Extract the [X, Y] coordinate from the center of the cell holding the provided text.  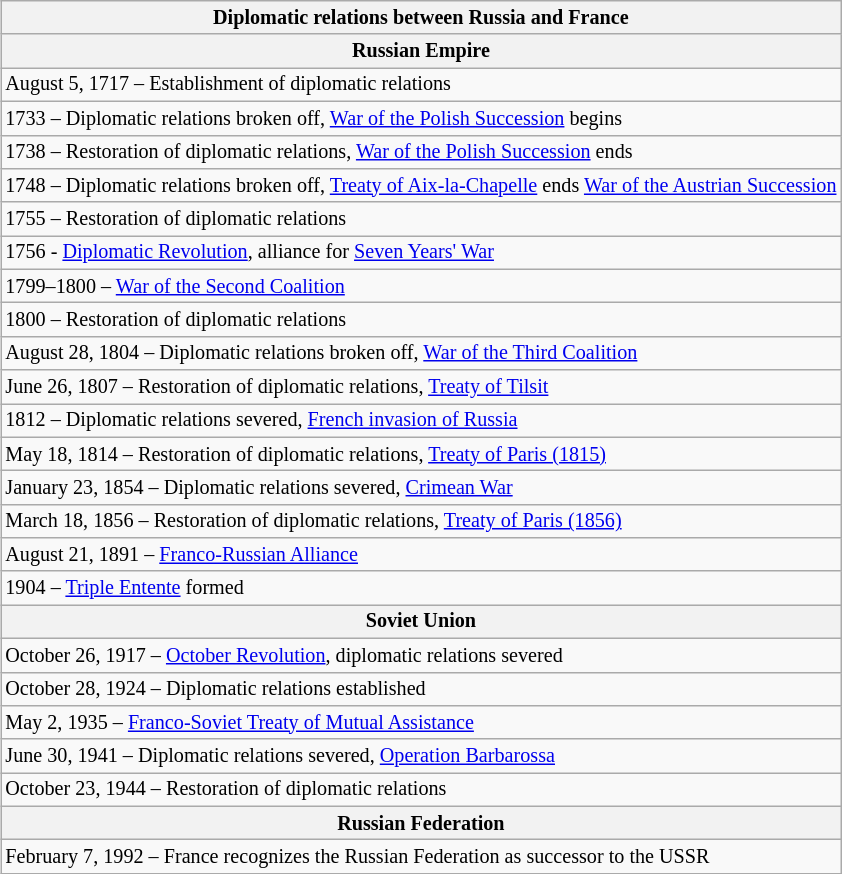
1738 – Restoration of diplomatic relations, War of the Polish Succession ends [420, 152]
August 21, 1891 – Franco-Russian Alliance [420, 555]
1755 – Restoration of diplomatic relations [420, 219]
October 26, 1917 – October Revolution, diplomatic relations severed [420, 655]
Russian Empire [420, 51]
May 2, 1935 – Franco-Soviet Treaty of Mutual Assistance [420, 723]
June 30, 1941 – Diplomatic relations severed, Operation Barbarossa [420, 756]
Russian Federation [420, 823]
1799–1800 – War of the Second Coalition [420, 286]
August 5, 1717 – Establishment of diplomatic relations [420, 85]
Diplomatic relations between Russia and France [420, 18]
1812 – Diplomatic relations severed, French invasion of Russia [420, 421]
1733 – Diplomatic relations broken off, War of the Polish Succession begins [420, 118]
1756 - Diplomatic Revolution, alliance for Seven Years' War [420, 253]
October 28, 1924 – Diplomatic relations established [420, 689]
August 28, 1804 – Diplomatic relations broken off, War of the Third Coalition [420, 353]
May 18, 1814 – Restoration of diplomatic relations, Treaty of Paris (1815) [420, 454]
Soviet Union [420, 622]
1800 – Restoration of diplomatic relations [420, 320]
October 23, 1944 – Restoration of diplomatic relations [420, 790]
January 23, 1854 – Diplomatic relations severed, Crimean War [420, 488]
1748 – Diplomatic relations broken off, Treaty of Aix-la-Chapelle ends War of the Austrian Succession [420, 186]
1904 – Triple Entente formed [420, 588]
June 26, 1807 – Restoration of diplomatic relations, Treaty of Tilsit [420, 387]
March 18, 1856 – Restoration of diplomatic relations, Treaty of Paris (1856) [420, 521]
February 7, 1992 – France recognizes the Russian Federation as successor to the USSR [420, 857]
